Pinpoint the cell where the given text exists, returning its (x, y) midpoint coordinate. 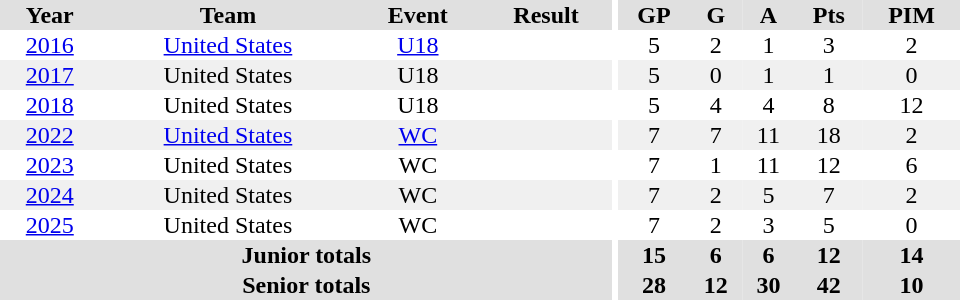
A (768, 15)
Result (546, 15)
14 (912, 255)
2023 (50, 165)
Junior totals (306, 255)
2022 (50, 135)
2024 (50, 195)
Event (418, 15)
15 (654, 255)
2018 (50, 105)
Pts (829, 15)
Year (50, 15)
28 (654, 285)
Team (228, 15)
2016 (50, 45)
2017 (50, 75)
42 (829, 285)
PIM (912, 15)
18 (829, 135)
GP (654, 15)
Senior totals (306, 285)
30 (768, 285)
2025 (50, 225)
10 (912, 285)
G (716, 15)
8 (829, 105)
